Return [X, Y] of the center of cell containing provided text 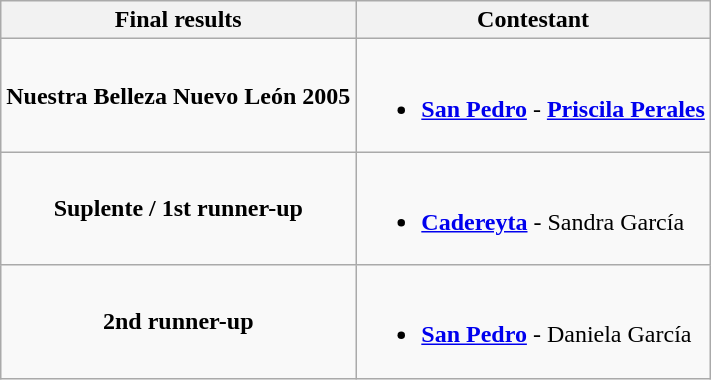
Cadereyta - Sandra García [534, 208]
Final results [178, 20]
Contestant [534, 20]
Suplente / 1st runner-up [178, 208]
2nd runner-up [178, 322]
San Pedro - Daniela García [534, 322]
San Pedro - Priscila Perales [534, 96]
Nuestra Belleza Nuevo León 2005 [178, 96]
